Return (X, Y) of the center of cell containing provided text 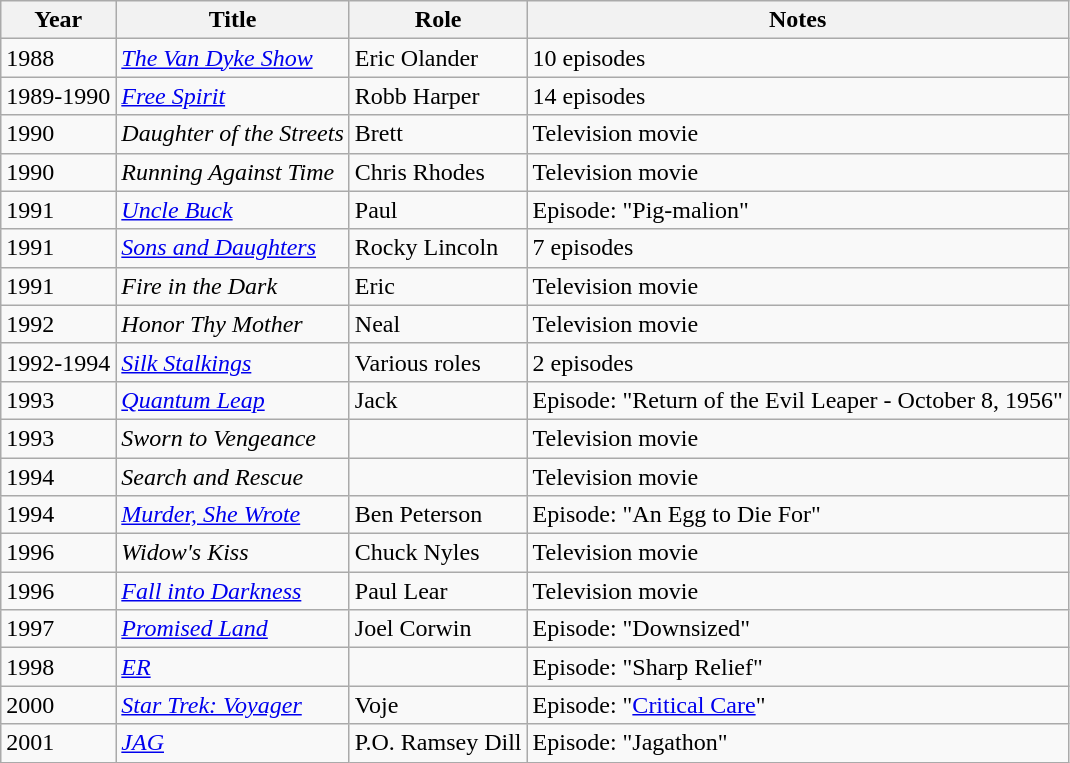
Free Spirit (232, 96)
2001 (58, 743)
7 episodes (798, 248)
2000 (58, 705)
Episode: "Pig-malion" (798, 210)
1997 (58, 629)
ER (232, 667)
Episode: "An Egg to Die For" (798, 515)
Murder, She Wrote (232, 515)
Neal (438, 324)
1989-1990 (58, 96)
Chuck Nyles (438, 553)
Voje (438, 705)
Sons and Daughters (232, 248)
Running Against Time (232, 172)
Quantum Leap (232, 400)
Jack (438, 400)
Promised Land (232, 629)
Star Trek: Voyager (232, 705)
1988 (58, 58)
Ben Peterson (438, 515)
10 episodes (798, 58)
Eric Olander (438, 58)
Episode: "Jagathon" (798, 743)
14 episodes (798, 96)
JAG (232, 743)
The Van Dyke Show (232, 58)
Eric (438, 286)
Notes (798, 20)
Various roles (438, 362)
2 episodes (798, 362)
Robb Harper (438, 96)
Paul (438, 210)
Episode: "Sharp Relief" (798, 667)
1998 (58, 667)
1992 (58, 324)
Search and Rescue (232, 477)
Uncle Buck (232, 210)
Widow's Kiss (232, 553)
Episode: "Critical Care" (798, 705)
Chris Rhodes (438, 172)
Paul Lear (438, 591)
Rocky Lincoln (438, 248)
1992-1994 (58, 362)
Year (58, 20)
Honor Thy Mother (232, 324)
Title (232, 20)
Silk Stalkings (232, 362)
Fire in the Dark (232, 286)
Brett (438, 134)
Episode: "Return of the Evil Leaper - October 8, 1956" (798, 400)
Joel Corwin (438, 629)
P.O. Ramsey Dill (438, 743)
Role (438, 20)
Sworn to Vengeance (232, 438)
Episode: "Downsized" (798, 629)
Daughter of the Streets (232, 134)
Fall into Darkness (232, 591)
